For the text-containing cell, return its midpoint in [X, Y] coordinate format. 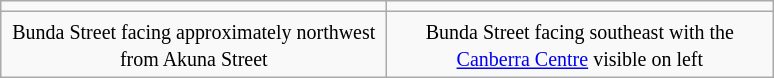
Bunda Street facing southeast with the Canberra Centre visible on left [580, 44]
Bunda Street facing approximately northwest from Akuna Street [194, 44]
